Search for the cell housing the specified text and yield its [x, y] center coordinate. 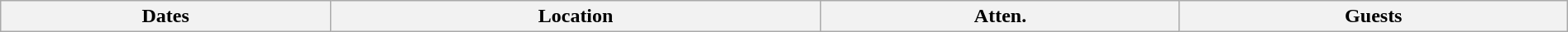
Atten. [1001, 16]
Guests [1373, 16]
Location [576, 16]
Dates [165, 16]
